Return [x, y] of the center of cell containing provided text 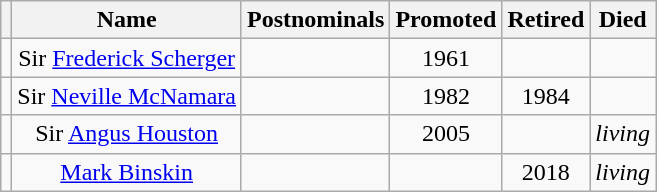
Died [623, 20]
Sir Angus Houston [127, 134]
Name [127, 20]
Sir Neville McNamara [127, 96]
1984 [546, 96]
Sir Frederick Scherger [127, 58]
Retired [546, 20]
2005 [446, 134]
1982 [446, 96]
Promoted [446, 20]
Postnominals [315, 20]
2018 [546, 172]
1961 [446, 58]
Mark Binskin [127, 172]
